Detect which cell encompasses the target text, then output its [X, Y] center coordinate. 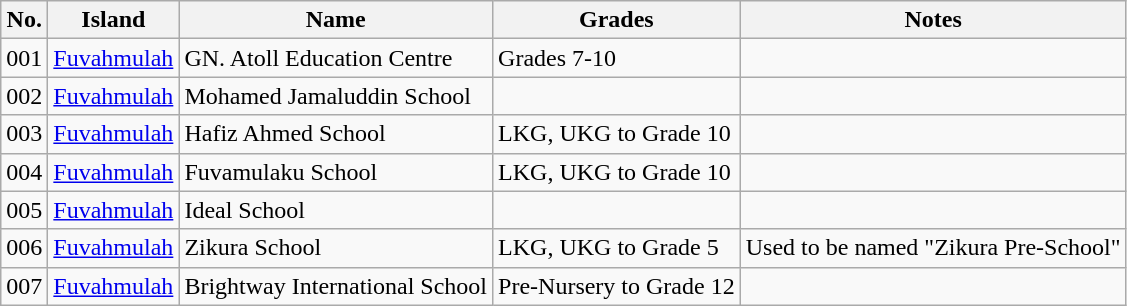
Grades [617, 20]
004 [24, 172]
003 [24, 134]
Name [336, 20]
002 [24, 96]
LKG, UKG to Grade 5 [617, 248]
No. [24, 20]
Notes [933, 20]
Brightway International School [336, 286]
005 [24, 210]
Mohamed Jamaluddin School [336, 96]
Zikura School [336, 248]
Ideal School [336, 210]
Pre-Nursery to Grade 12 [617, 286]
Fuvamulaku School [336, 172]
001 [24, 58]
007 [24, 286]
Hafiz Ahmed School [336, 134]
Island [114, 20]
Grades 7-10 [617, 58]
006 [24, 248]
GN. Atoll Education Centre [336, 58]
Used to be named "Zikura Pre-School" [933, 248]
